Search for the cell housing the specified text and yield its (x, y) center coordinate. 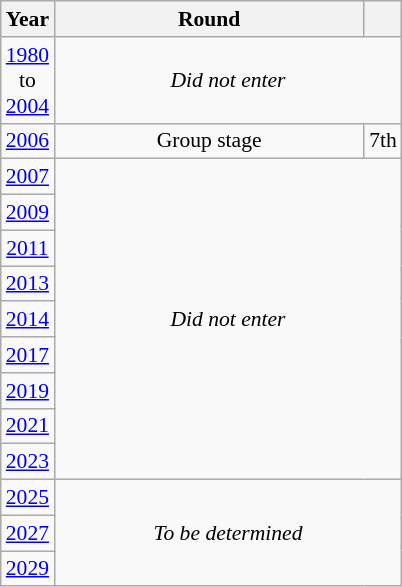
2007 (28, 177)
2029 (28, 569)
2027 (28, 533)
7th (383, 141)
2017 (28, 355)
2013 (28, 284)
2009 (28, 213)
2025 (28, 498)
2021 (28, 426)
Year (28, 19)
Round (209, 19)
2006 (28, 141)
2019 (28, 391)
Group stage (209, 141)
2023 (28, 462)
To be determined (228, 534)
2014 (28, 320)
1980to2004 (28, 80)
2011 (28, 248)
